Find where the given text appears and provide that cell's center as (X, Y) coordinate. 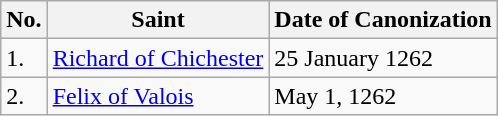
2. (24, 96)
Richard of Chichester (158, 58)
No. (24, 20)
1. (24, 58)
Saint (158, 20)
Felix of Valois (158, 96)
25 January 1262 (383, 58)
May 1, 1262 (383, 96)
Date of Canonization (383, 20)
